Capture the cell that displays the provided text and extract its (x, y) central coordinate. 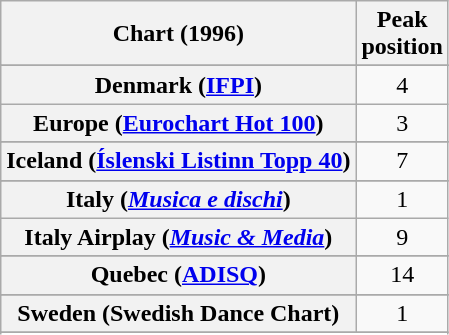
Chart (1996) (178, 34)
4 (402, 85)
Europe (Eurochart Hot 100) (178, 123)
Italy (Musica e dischi) (178, 199)
Sweden (Swedish Dance Chart) (178, 313)
Peakposition (402, 34)
Denmark (IFPI) (178, 85)
14 (402, 275)
7 (402, 161)
9 (402, 237)
Italy Airplay (Music & Media) (178, 237)
3 (402, 123)
Iceland (Íslenski Listinn Topp 40) (178, 161)
Quebec (ADISQ) (178, 275)
